Determine the (X, Y) coordinate at the center of the cell enclosing the given text.  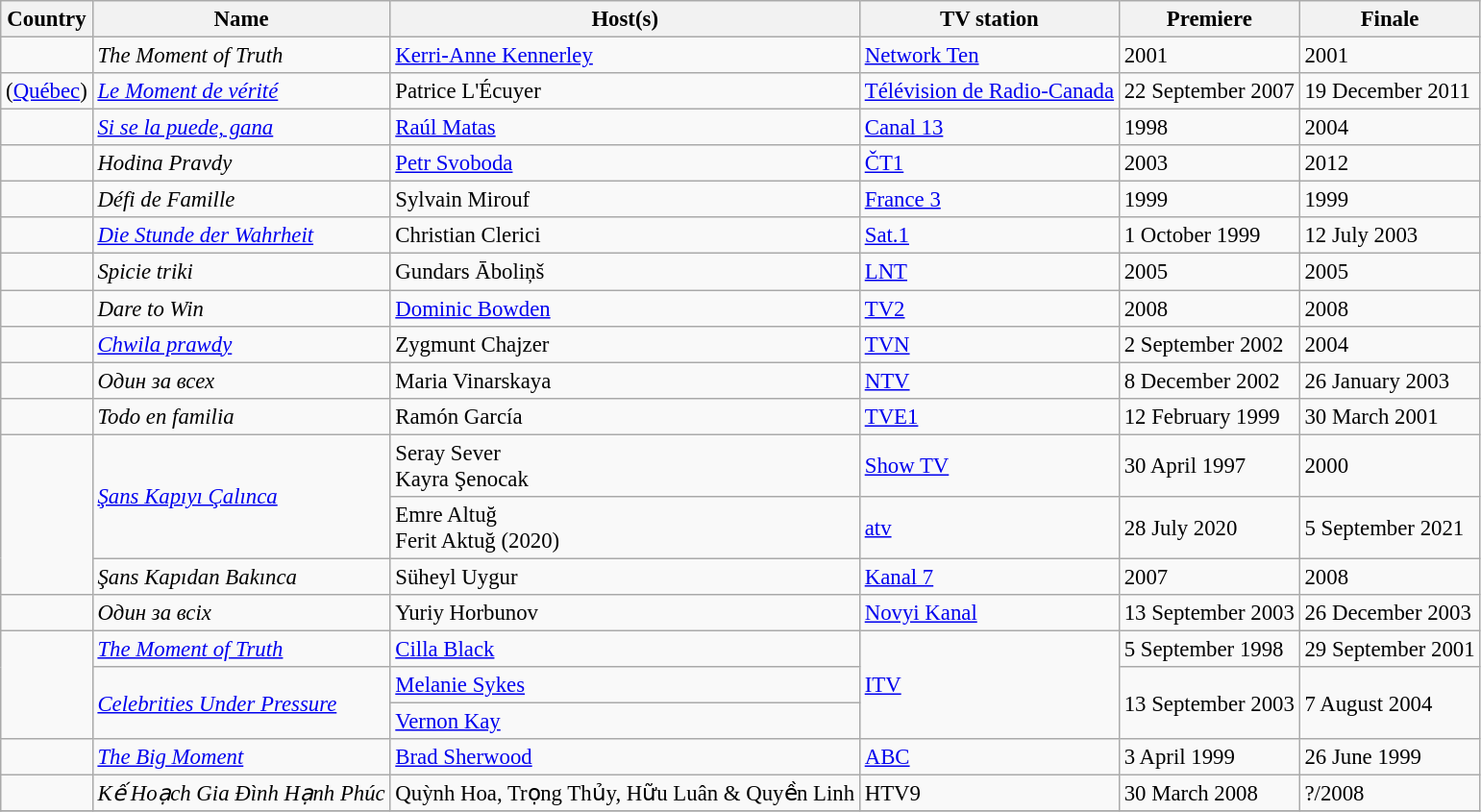
Patrice L'Écuyer (625, 91)
Kerri-Anne Kennerley (625, 56)
2 September 2002 (1209, 344)
28 July 2020 (1209, 529)
Gundars Āboliņš (625, 272)
Seray SeverKayra Şenocak (625, 465)
Novyi Kanal (989, 613)
(Québec) (46, 91)
ČT1 (989, 163)
TV station (989, 19)
Télévision de Radio-Canada (989, 91)
7 August 2004 (1390, 703)
12 February 1999 (1209, 416)
12 July 2003 (1390, 235)
26 December 2003 (1390, 613)
19 December 2011 (1390, 91)
Один за всех (241, 381)
Hodina Pravdy (241, 163)
Yuriy Horbunov (625, 613)
Melanie Sykes (625, 685)
ITV (989, 684)
Şans Kapıdan Bakınca (241, 577)
Finale (1390, 19)
Dare to Win (241, 308)
Brad Sherwood (625, 757)
Zygmunt Chajzer (625, 344)
Si se la puede, gana (241, 128)
2007 (1209, 577)
Ramón García (625, 416)
5 September 1998 (1209, 649)
ABC (989, 757)
France 3 (989, 200)
Quỳnh Hoa, Trọng Thủy, Hữu Luân & Quyền Linh (625, 794)
Network Ten (989, 56)
2003 (1209, 163)
30 March 2001 (1390, 416)
26 June 1999 (1390, 757)
2000 (1390, 465)
Premiere (1209, 19)
1 October 1999 (1209, 235)
Die Stunde der Wahrheit (241, 235)
2012 (1390, 163)
HTV9 (989, 794)
Raúl Matas (625, 128)
Celebrities Under Pressure (241, 703)
LNT (989, 272)
NTV (989, 381)
TVE1 (989, 416)
30 March 2008 (1209, 794)
Petr Svoboda (625, 163)
3 April 1999 (1209, 757)
Todo en familia (241, 416)
Один за всіх (241, 613)
29 September 2001 (1390, 649)
Le Moment de vérité (241, 91)
Maria Vinarskaya (625, 381)
Host(s) (625, 19)
Name (241, 19)
5 September 2021 (1390, 529)
Country (46, 19)
8 December 2002 (1209, 381)
Kanal 7 (989, 577)
TVN (989, 344)
22 September 2007 (1209, 91)
Kế Hoạch Gia Đình Hạnh Phúc (241, 794)
Spicie triki (241, 272)
Défi de Famille (241, 200)
Show TV (989, 465)
atv (989, 529)
Emre AltuğFerit Aktuğ (2020) (625, 529)
Süheyl Uygur (625, 577)
The Big Moment (241, 757)
Dominic Bowden (625, 308)
Chwila prawdy (241, 344)
1998 (1209, 128)
Sat.1 (989, 235)
Sylvain Mirouf (625, 200)
30 April 1997 (1209, 465)
26 January 2003 (1390, 381)
TV2 (989, 308)
Vernon Kay (625, 722)
Cilla Black (625, 649)
?/2008 (1390, 794)
Christian Clerici (625, 235)
Canal 13 (989, 128)
Şans Kapıyı Çalınca (241, 496)
